Extract the [x, y] coordinate from the center of the cell holding the provided text.  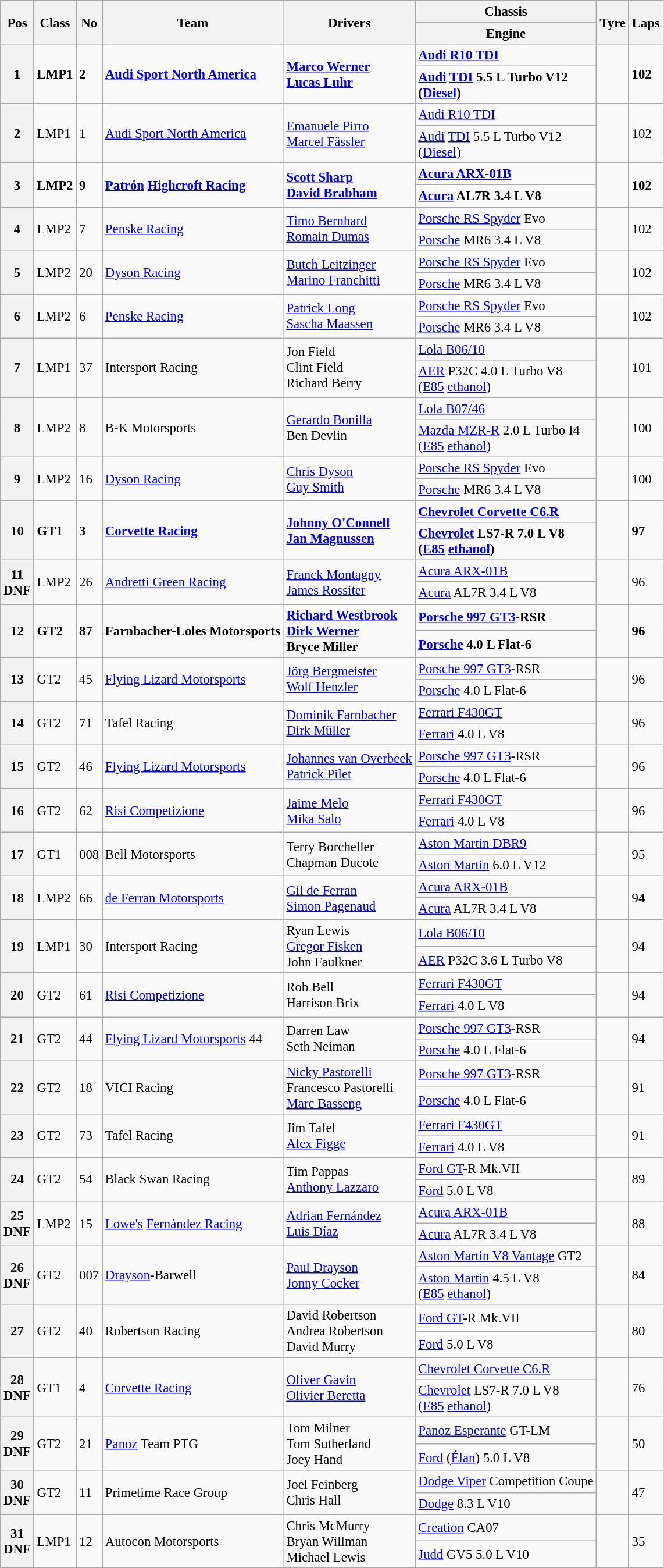
31DNF [17, 1541]
Panoz Team PTG [193, 1444]
Gerardo Bonilla Ben Devlin [349, 427]
Johannes van Overbeek Patrick Pilet [349, 767]
Creation CA07 [506, 1528]
Robertson Racing [193, 1331]
No [90, 22]
30 [90, 947]
29DNF [17, 1444]
Tom Milner Tom Sutherland Joey Hand [349, 1444]
19 [17, 947]
80 [645, 1331]
30DNF [17, 1493]
Aston Martin 6.0 L V12 [506, 865]
88 [645, 1223]
Black Swan Racing [193, 1180]
62 [90, 810]
54 [90, 1180]
46 [90, 767]
10 [17, 531]
B-K Motorsports [193, 427]
Jörg Bergmeister Wolf Henzler [349, 680]
71 [90, 723]
101 [645, 368]
Chassis [506, 12]
AER P32C 3.6 L Turbo V8 [506, 960]
Class [55, 22]
47 [645, 1493]
Autocon Motorsports [193, 1541]
VICI Racing [193, 1087]
Nicky Pastorelli Francesco Pastorelli Marc Basseng [349, 1087]
Primetime Race Group [193, 1493]
13 [17, 680]
50 [645, 1444]
5 [17, 272]
Scott Sharp David Brabham [349, 185]
87 [90, 631]
28DNF [17, 1388]
24 [17, 1180]
84 [645, 1275]
26 [90, 582]
Drivers [349, 22]
David Robertson Andrea Robertson David Murry [349, 1331]
Engine [506, 34]
89 [645, 1180]
45 [90, 680]
Dominik Farnbacher Dirk Müller [349, 723]
73 [90, 1136]
Emanuele Pirro Marcel Fässler [349, 133]
Oliver Gavin Olivier Beretta [349, 1388]
Laps [645, 22]
Richard Westbrook Dirk Werner Bryce Miller [349, 631]
95 [645, 854]
Aston Martin DBR9 [506, 844]
37 [90, 368]
Lola B07/46 [506, 408]
Pos [17, 22]
Flying Lizard Motorsports 44 [193, 1039]
Ryan Lewis Gregor Fisken John Faulkner [349, 947]
Butch Leitzinger Marino Franchitti [349, 272]
11 [90, 1493]
Bell Motorsports [193, 854]
Patrón Highcroft Racing [193, 185]
008 [90, 854]
Dodge 8.3 L V10 [506, 1503]
66 [90, 898]
de Ferran Motorsports [193, 898]
Tim Pappas Anthony Lazzaro [349, 1180]
17 [17, 854]
Adrian Fernández Luis Díaz [349, 1223]
Aston Martin V8 Vantage GT2 [506, 1256]
Franck Montagny James Rossiter [349, 582]
Lowe's Fernández Racing [193, 1223]
11DNF [17, 582]
14 [17, 723]
Andretti Green Racing [193, 582]
35 [645, 1541]
Patrick Long Sascha Maassen [349, 317]
AER P32C 4.0 L Turbo V8(E85 ethanol) [506, 379]
Mazda MZR-R 2.0 L Turbo I4(E85 ethanol) [506, 439]
Team [193, 22]
23 [17, 1136]
Chris McMurry Bryan Willman Michael Lewis [349, 1541]
Paul Drayson Jonny Cocker [349, 1275]
44 [90, 1039]
25DNF [17, 1223]
Farnbacher-Loles Motorsports [193, 631]
Tyre [613, 22]
Rob Bell Harrison Brix [349, 995]
22 [17, 1087]
27 [17, 1331]
Gil de Ferran Simon Pagenaud [349, 898]
Ford (Élan) 5.0 L V8 [506, 1457]
Darren Law Seth Neiman [349, 1039]
Joel Feinberg Chris Hall [349, 1493]
61 [90, 995]
76 [645, 1388]
Jaime Melo Mika Salo [349, 810]
Drayson-Barwell [193, 1275]
Jim Tafel Alex Figge [349, 1136]
Chris Dyson Guy Smith [349, 479]
97 [645, 531]
Jon Field Clint Field Richard Berry [349, 368]
Timo Bernhard Romain Dumas [349, 229]
Johnny O'Connell Jan Magnussen [349, 531]
Judd GV5 5.0 L V10 [506, 1555]
Aston Martin 4.5 L V8(E85 ethanol) [506, 1286]
40 [90, 1331]
Dodge Viper Competition Coupe [506, 1482]
007 [90, 1275]
Marco Werner Lucas Luhr [349, 74]
26DNF [17, 1275]
Terry Borcheller Chapman Ducote [349, 854]
Panoz Esperante GT-LM [506, 1431]
